Locate the cell with the specified text and output its [X, Y] center coordinate. 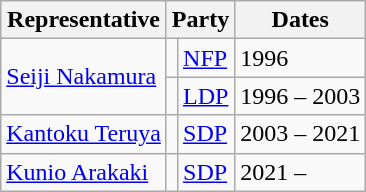
LDP [206, 96]
2003 – 2021 [300, 134]
2021 – [300, 172]
Kantoku Teruya [84, 134]
Seiji Nakamura [84, 77]
Kunio Arakaki [84, 172]
Representative [84, 20]
1996 [300, 58]
Dates [300, 20]
NFP [206, 58]
1996 – 2003 [300, 96]
Party [200, 20]
